Extract the (x, y) coordinate from the center of the cell holding the provided text.  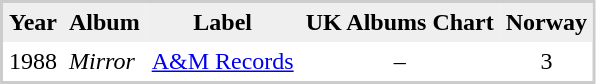
– (400, 62)
Year (33, 22)
Album (104, 22)
A&M Records (223, 62)
UK Albums Chart (400, 22)
Label (223, 22)
Norway (546, 22)
3 (546, 62)
1988 (33, 62)
Mirror (104, 62)
